Locate the cell with the specified text and output its [x, y] center coordinate. 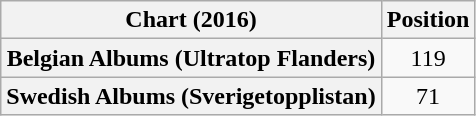
Swedish Albums (Sverigetopplistan) [191, 96]
Belgian Albums (Ultratop Flanders) [191, 58]
119 [428, 58]
71 [428, 96]
Position [428, 20]
Chart (2016) [191, 20]
